Search for the cell housing the specified text and yield its [X, Y] center coordinate. 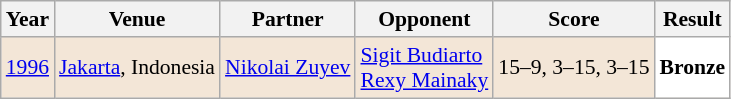
Sigit Budiarto Rexy Mainaky [424, 68]
Partner [288, 19]
Nikolai Zuyev [288, 68]
Bronze [693, 68]
Opponent [424, 19]
Jakarta, Indonesia [137, 68]
Venue [137, 19]
15–9, 3–15, 3–15 [574, 68]
Year [28, 19]
Score [574, 19]
1996 [28, 68]
Result [693, 19]
